Identify which cell holds the provided text, then report its (x, y) central coordinate. 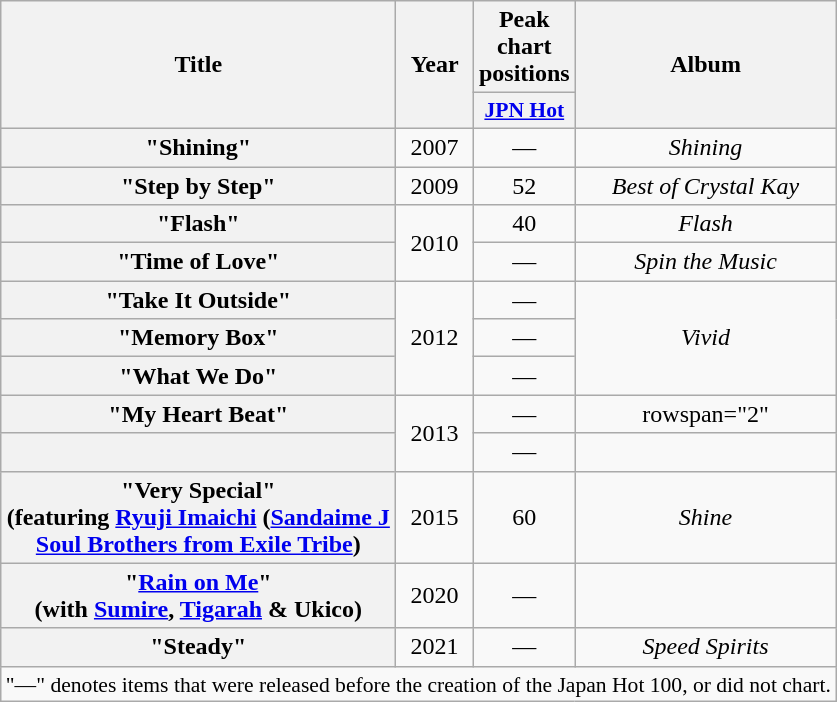
"Very Special"(featuring Ryuji Imaichi (Sandaime J Soul Brothers from Exile Tribe) (198, 517)
40 (524, 224)
Year (435, 65)
Spin the Music (706, 262)
"Step by Step" (198, 185)
Best of Crystal Kay (706, 185)
Album (706, 65)
rowspan="2" (706, 414)
2020 (435, 596)
Speed Spirits (706, 647)
2013 (435, 433)
Shine (706, 517)
"Rain on Me"(with Sumire, Tigarah & Ukico) (198, 596)
Shining (706, 147)
"Take It Outside" (198, 300)
"My Heart Beat" (198, 414)
"What We Do" (198, 376)
2021 (435, 647)
Peak chart positions (524, 47)
Title (198, 65)
2010 (435, 243)
52 (524, 185)
"Steady" (198, 647)
JPN Hot (524, 111)
2009 (435, 185)
Vivid (706, 338)
"Memory Box" (198, 338)
"Time of Love" (198, 262)
60 (524, 517)
Flash (706, 224)
"—" denotes items that were released before the creation of the Japan Hot 100, or did not chart. (418, 684)
2015 (435, 517)
"Shining" (198, 147)
"Flash" (198, 224)
2012 (435, 338)
2007 (435, 147)
